Return (X, Y) of the center of cell containing provided text 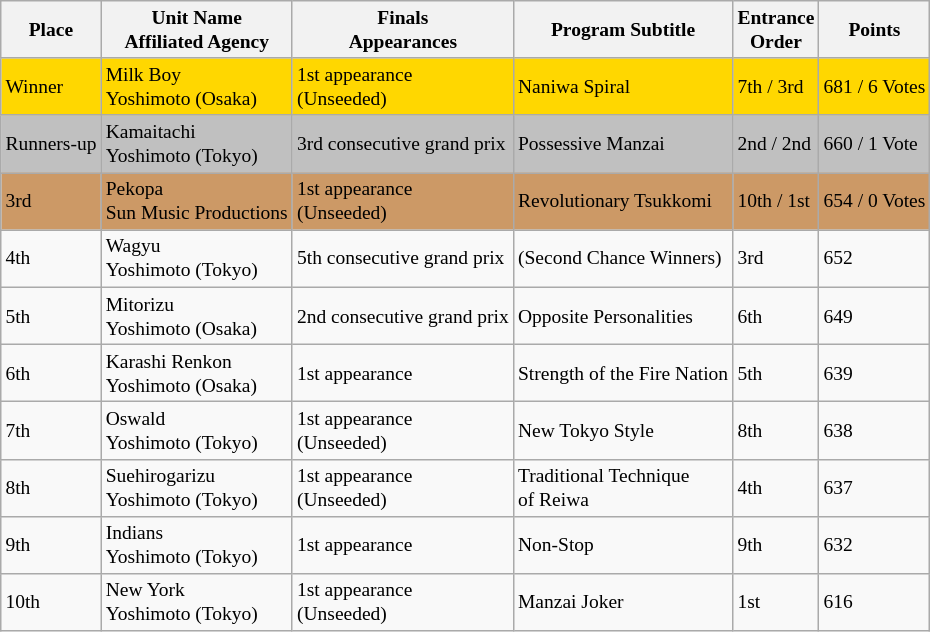
FinalsAppearances (402, 30)
New YorkYoshimoto (Tokyo) (196, 602)
7th / 3rd (776, 86)
2nd consecutive grand prix (402, 316)
IndiansYoshimoto (Tokyo) (196, 544)
639 (874, 372)
PekopaSun Music Productions (196, 202)
OswaldYoshimoto (Tokyo) (196, 430)
(Second Chance Winners) (622, 258)
660 / 1 Vote (874, 144)
EntranceOrder (776, 30)
MitorizuYoshimoto (Osaka) (196, 316)
638 (874, 430)
Runners-up (51, 144)
632 (874, 544)
SuehirogarizuYoshimoto (Tokyo) (196, 488)
637 (874, 488)
2nd / 2nd (776, 144)
Possessive Manzai (622, 144)
Opposite Personalities (622, 316)
Naniwa Spiral (622, 86)
616 (874, 602)
3rd consecutive grand prix (402, 144)
Unit NameAffiliated Agency (196, 30)
Revolutionary Tsukkomi (622, 202)
10th / 1st (776, 202)
681 / 6 Votes (874, 86)
KamaitachiYoshimoto (Tokyo) (196, 144)
Non-Stop (622, 544)
10th (51, 602)
Manzai Joker (622, 602)
Points (874, 30)
Karashi RenkonYoshimoto (Osaka) (196, 372)
649 (874, 316)
Place (51, 30)
Traditional Techniqueof Reiwa (622, 488)
654 / 0 Votes (874, 202)
Strength of the Fire Nation (622, 372)
652 (874, 258)
1st (776, 602)
WagyuYoshimoto (Tokyo) (196, 258)
Program Subtitle (622, 30)
Winner (51, 86)
7th (51, 430)
Milk BoyYoshimoto (Osaka) (196, 86)
New Tokyo Style (622, 430)
5th consecutive grand prix (402, 258)
